Identify which cell holds the provided text, then report its [x, y] central coordinate. 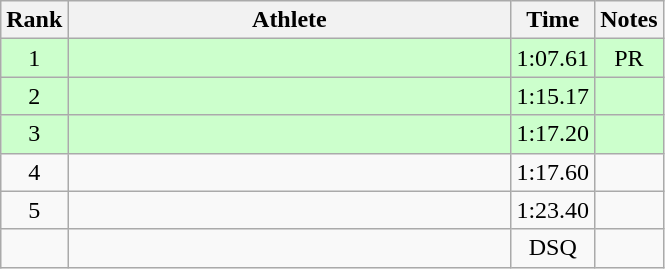
1:17.60 [553, 172]
Time [553, 20]
DSQ [553, 248]
Notes [629, 20]
1:07.61 [553, 58]
1:15.17 [553, 96]
1:23.40 [553, 210]
Athlete [290, 20]
2 [34, 96]
PR [629, 58]
4 [34, 172]
Rank [34, 20]
1:17.20 [553, 134]
1 [34, 58]
3 [34, 134]
5 [34, 210]
